Output the (x, y) coordinate of the center of the cell containing the given text.  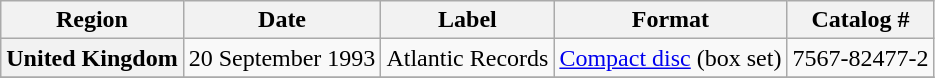
20 September 1993 (282, 58)
Catalog # (860, 20)
Date (282, 20)
7567-82477-2 (860, 58)
Atlantic Records (468, 58)
United Kingdom (92, 58)
Label (468, 20)
Region (92, 20)
Format (670, 20)
Compact disc (box set) (670, 58)
